Search for the cell housing the specified text and yield its (x, y) center coordinate. 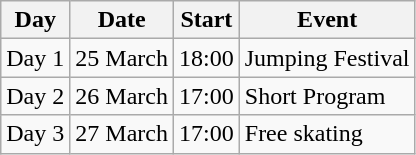
Date (122, 20)
Free skating (327, 134)
Day 1 (36, 58)
Day 3 (36, 134)
26 March (122, 96)
Day 2 (36, 96)
Jumping Festival (327, 58)
25 March (122, 58)
Short Program (327, 96)
Start (207, 20)
Day (36, 20)
Event (327, 20)
18:00 (207, 58)
27 March (122, 134)
